Extract the (X, Y) coordinate from the center of the cell holding the provided text.  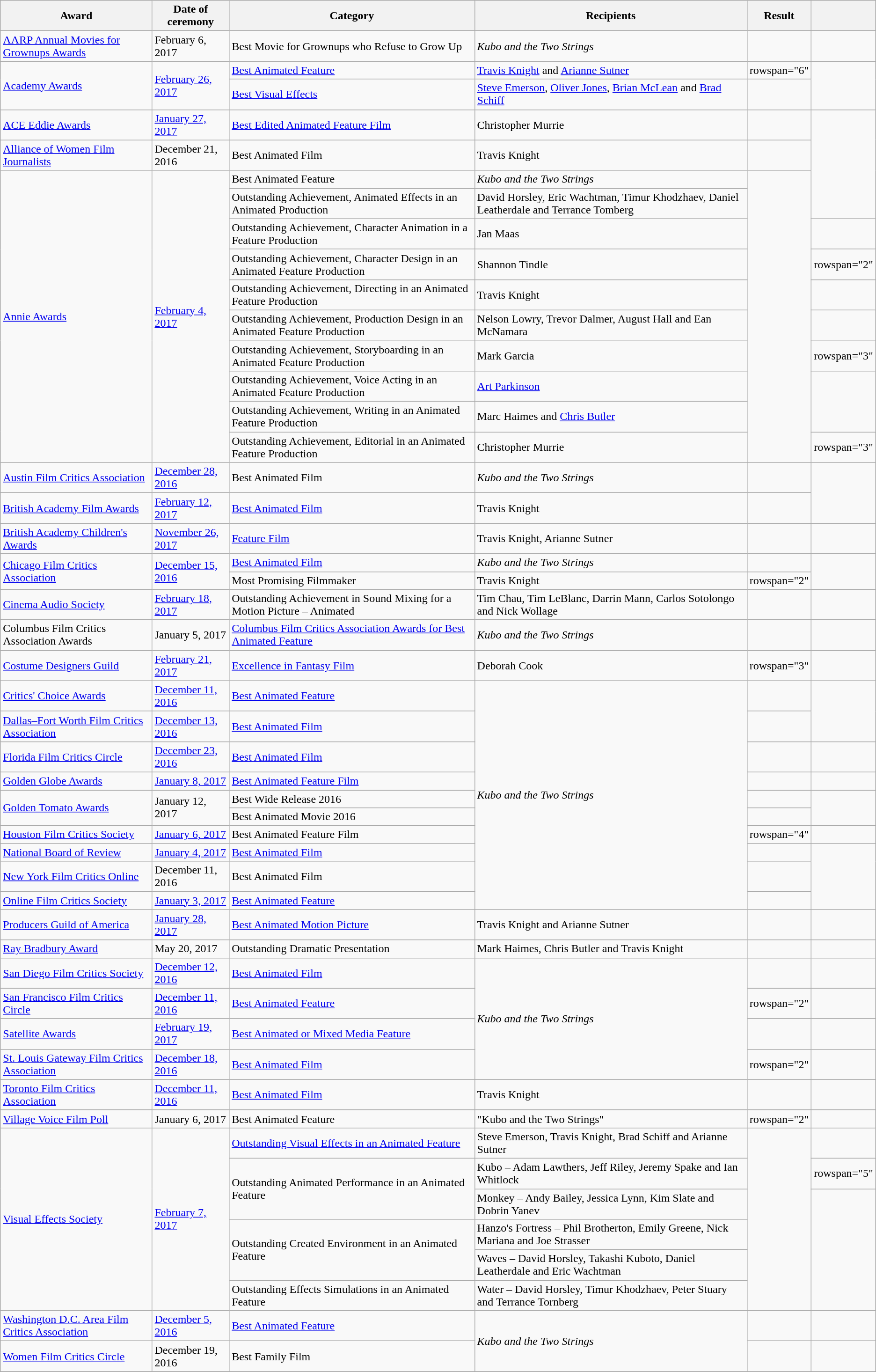
February 21, 2017 (191, 666)
Outstanding Achievement, Editorial in an Animated Feature Production (352, 448)
Award (76, 16)
New York Film Critics Online (76, 876)
Hanzo's Fortress – Phil Brotherton, Emily Greene, Nick Mariana and Joe Strasser (611, 1235)
Shannon Tindle (611, 264)
February 4, 2017 (191, 316)
Outstanding Achievement, Character Animation in a Feature Production (352, 234)
Result (779, 16)
Mark Haimes, Chris Butler and Travis Knight (611, 949)
Outstanding Visual Effects in an Animated Feature (352, 1143)
February 26, 2017 (191, 85)
Austin Film Critics Association (76, 477)
rowspan="5" (844, 1173)
British Academy Children's Awards (76, 538)
Houston Film Critics Society (76, 835)
January 27, 2017 (191, 125)
Golden Tomato Awards (76, 808)
Outstanding Achievement, Character Design in an Animated Feature Production (352, 264)
Columbus Film Critics Association Awards for Best Animated Feature (352, 635)
Academy Awards (76, 85)
Village Voice Film Poll (76, 1119)
British Academy Film Awards (76, 508)
Outstanding Effects Simulations in an Animated Feature (352, 1296)
Satellite Awards (76, 1034)
January 28, 2017 (191, 925)
Visual Effects Society (76, 1219)
Steve Emerson, Travis Knight, Brad Schiff and Arianne Sutner (611, 1143)
Florida Film Critics Circle (76, 756)
AARP Annual Movies for Grownups Awards (76, 46)
Art Parkinson (611, 387)
Best Edited Animated Feature Film (352, 125)
Washington D.C. Area Film Critics Association (76, 1326)
Ray Bradbury Award (76, 949)
Most Promising Filmmaker (352, 580)
Recipients (611, 16)
Date of ceremony (191, 16)
Nelson Lowry, Trevor Dalmer, August Hall and Ean McNamara (611, 325)
January 3, 2017 (191, 901)
Chicago Film Critics Association (76, 572)
Alliance of Women Film Journalists (76, 155)
Best Family Film (352, 1357)
December 23, 2016 (191, 756)
February 12, 2017 (191, 508)
Women Film Critics Circle (76, 1357)
December 15, 2016 (191, 572)
Mark Garcia (611, 356)
Online Film Critics Society (76, 901)
May 20, 2017 (191, 949)
"Kubo and the Two Strings" (611, 1119)
Outstanding Achievement, Voice Acting in an Animated Feature Production (352, 387)
Dallas–Fort Worth Film Critics Association (76, 726)
Steve Emerson, Oliver Jones, Brian McLean and Brad Schiff (611, 95)
Outstanding Achievement, Animated Effects in an Animated Production (352, 203)
St. Louis Gateway Film Critics Association (76, 1064)
Outstanding Created Environment in an Animated Feature (352, 1250)
Outstanding Achievement, Storyboarding in an Animated Feature Production (352, 356)
Monkey – Andy Bailey, Jessica Lynn, Kim Slate and Dobrin Yanev (611, 1204)
Best Movie for Grownups who Refuse to Grow Up (352, 46)
Outstanding Dramatic Presentation (352, 949)
ACE Eddie Awards (76, 125)
rowspan="6" (779, 70)
February 6, 2017 (191, 46)
Producers Guild of America (76, 925)
Toronto Film Critics Association (76, 1094)
February 18, 2017 (191, 605)
Costume Designers Guild (76, 666)
National Board of Review (76, 852)
Critics' Choice Awards (76, 696)
Best Animated Movie 2016 (352, 817)
Outstanding Achievement in Sound Mixing for a Motion Picture – Animated (352, 605)
December 18, 2016 (191, 1064)
San Diego Film Critics Society (76, 973)
Outstanding Achievement, Writing in an Animated Feature Production (352, 417)
January 12, 2017 (191, 808)
January 4, 2017 (191, 852)
Water – David Horsley, Timur Khodzhaev, Peter Stuary and Terrance Tornberg (611, 1296)
Golden Globe Awards (76, 781)
February 19, 2017 (191, 1034)
Travis Knight, Arianne Sutner (611, 538)
Annie Awards (76, 316)
January 8, 2017 (191, 781)
Best Animated Motion Picture (352, 925)
Kubo – Adam Lawthers, Jeff Riley, Jeremy Spake and Ian Whitlock (611, 1173)
February 7, 2017 (191, 1219)
Cinema Audio Society (76, 605)
December 28, 2016 (191, 477)
Waves – David Horsley, Takashi Kuboto, Daniel Leatherdale and Eric Wachtman (611, 1265)
Feature Film (352, 538)
January 5, 2017 (191, 635)
December 12, 2016 (191, 973)
Category (352, 16)
Jan Maas (611, 234)
David Horsley, Eric Wachtman, Timur Khodzhaev, Daniel Leatherdale and Terrance Tomberg (611, 203)
Columbus Film Critics Association Awards (76, 635)
Best Visual Effects (352, 95)
Outstanding Animated Performance in an Animated Feature (352, 1189)
Outstanding Achievement, Directing in an Animated Feature Production (352, 295)
rowspan="4" (779, 835)
Deborah Cook (611, 666)
Excellence in Fantasy Film (352, 666)
San Francisco Film Critics Circle (76, 1004)
Outstanding Achievement, Production Design in an Animated Feature Production (352, 325)
Tim Chau, Tim LeBlanc, Darrin Mann, Carlos Sotolongo and Nick Wollage (611, 605)
Best Animated or Mixed Media Feature (352, 1034)
December 5, 2016 (191, 1326)
December 21, 2016 (191, 155)
Marc Haimes and Chris Butler (611, 417)
December 13, 2016 (191, 726)
December 19, 2016 (191, 1357)
November 26, 2017 (191, 538)
Best Wide Release 2016 (352, 799)
